Search for the cell housing the specified text and yield its [X, Y] center coordinate. 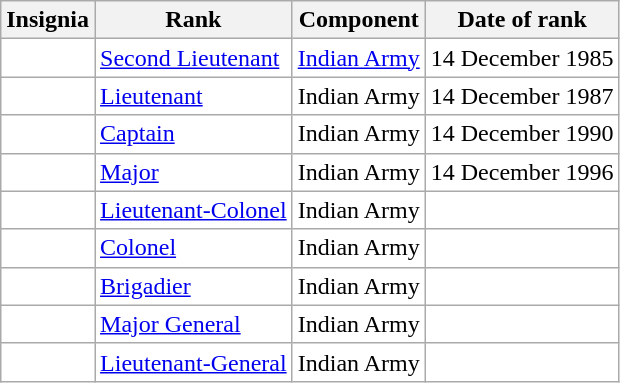
14 December 1996 [522, 172]
Insignia [48, 20]
Lieutenant-Colonel [194, 210]
Lieutenant-General [194, 362]
Major [194, 172]
Component [358, 20]
Lieutenant [194, 96]
Date of rank [522, 20]
Colonel [194, 248]
14 December 1985 [522, 58]
Second Lieutenant [194, 58]
Rank [194, 20]
Brigadier [194, 286]
Major General [194, 324]
14 December 1987 [522, 96]
14 December 1990 [522, 134]
Captain [194, 134]
